From the cell containing the given text, extract its center point as (x, y) coordinate. 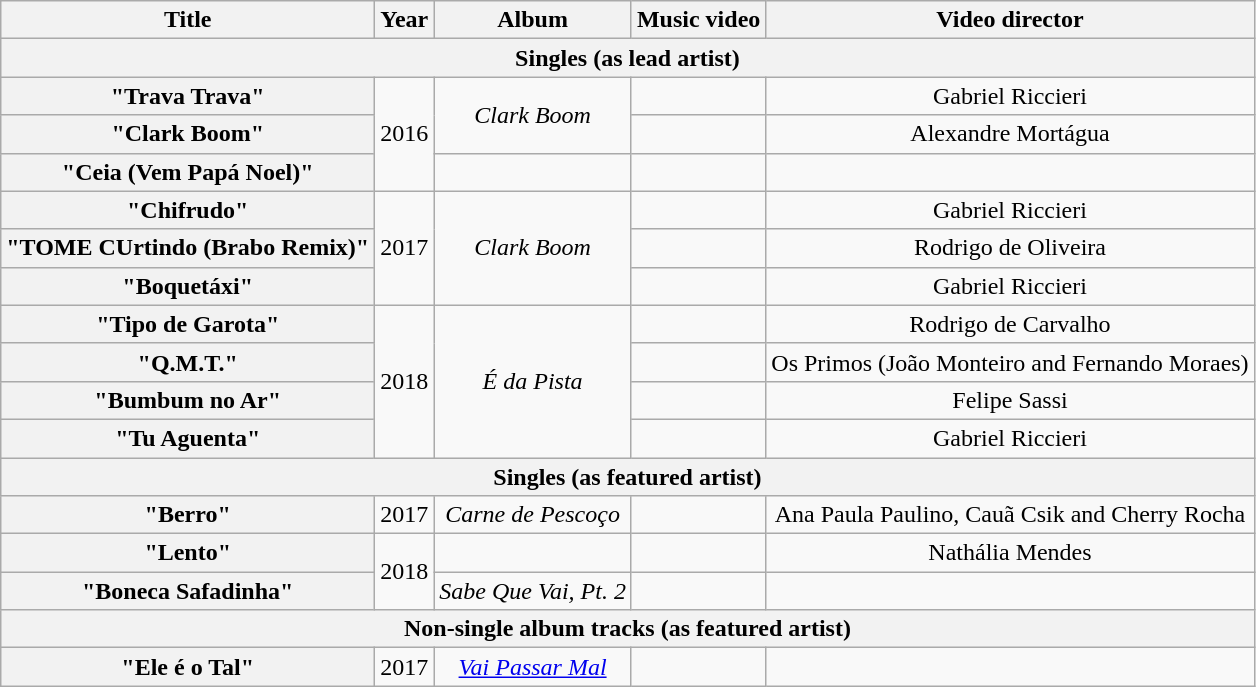
"Boquetáxi" (188, 286)
Non-single album tracks (as featured artist) (628, 629)
Ana Paula Paulino, Cauã Csik and Cherry Rocha (1010, 515)
"Lento" (188, 553)
"Ele é o Tal" (188, 667)
Title (188, 20)
"Ceia (Vem Papá Noel)" (188, 172)
2016 (404, 134)
"TOME CUrtindo (Brabo Remix)" (188, 248)
"Clark Boom" (188, 134)
Video director (1010, 20)
"Chifrudo" (188, 210)
"Boneca Safadinha" (188, 591)
"Tipo de Garota" (188, 324)
Nathália Mendes (1010, 553)
"Tu Aguenta" (188, 438)
"Trava Trava" (188, 96)
Singles (as featured artist) (628, 477)
Rodrigo de Carvalho (1010, 324)
"Berro" (188, 515)
Carne de Pescoço (533, 515)
É da Pista (533, 381)
Os Primos (João Monteiro and Fernando Moraes) (1010, 362)
Album (533, 20)
Felipe Sassi (1010, 400)
Rodrigo de Oliveira (1010, 248)
Alexandre Mortágua (1010, 134)
Music video (698, 20)
Sabe Que Vai, Pt. 2 (533, 591)
"Q.M.T." (188, 362)
Singles (as lead artist) (628, 58)
"Bumbum no Ar" (188, 400)
Vai Passar Mal (533, 667)
Year (404, 20)
